Output the [X, Y] coordinate of the center of the cell containing the given text.  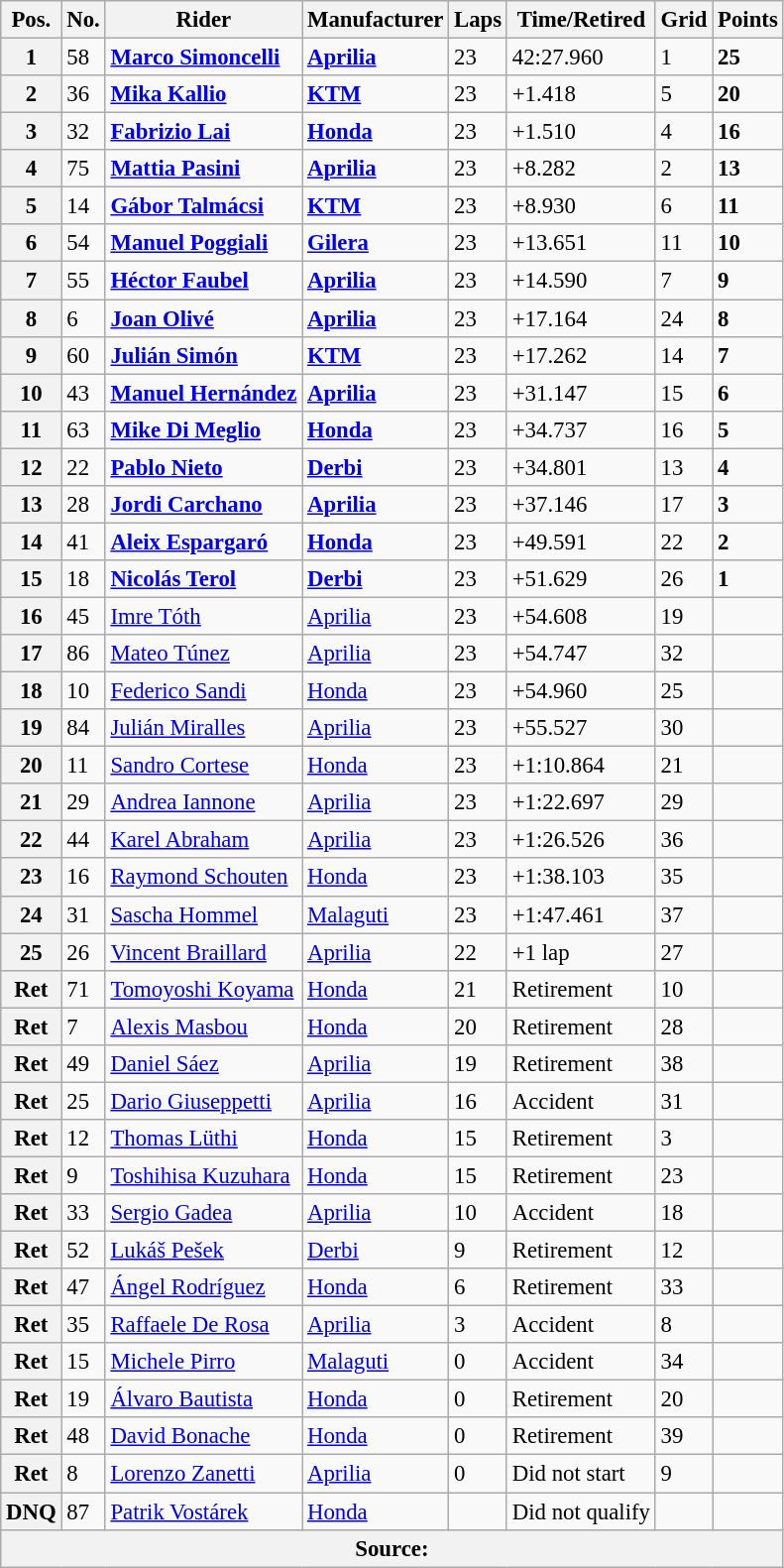
Federico Sandi [204, 691]
+8.282 [581, 169]
Points [747, 20]
Did not start [581, 1474]
Álvaro Bautista [204, 1399]
Nicolás Terol [204, 579]
Gábor Talmácsi [204, 206]
86 [83, 654]
42:27.960 [581, 58]
Andrea Iannone [204, 802]
Gilera [376, 243]
+31.147 [581, 393]
DNQ [32, 1511]
55 [83, 281]
+17.164 [581, 318]
+54.747 [581, 654]
Time/Retired [581, 20]
Manufacturer [376, 20]
Manuel Hernández [204, 393]
44 [83, 840]
Dario Giuseppetti [204, 1101]
39 [684, 1437]
+54.608 [581, 616]
Imre Tóth [204, 616]
Sascha Hommel [204, 914]
Ángel Rodríguez [204, 1287]
Alexis Masbou [204, 1026]
48 [83, 1437]
Did not qualify [581, 1511]
Sergio Gadea [204, 1213]
Laps [478, 20]
Sandro Cortese [204, 766]
Thomas Lüthi [204, 1139]
+1:22.697 [581, 802]
Mateo Túnez [204, 654]
+1:47.461 [581, 914]
Mike Di Meglio [204, 429]
58 [83, 58]
Patrik Vostárek [204, 1511]
Lukáš Pešek [204, 1251]
Pablo Nieto [204, 467]
Julián Miralles [204, 728]
Rider [204, 20]
Source: [392, 1548]
+17.262 [581, 355]
+34.801 [581, 467]
Raffaele De Rosa [204, 1325]
+1.418 [581, 94]
Vincent Braillard [204, 952]
Lorenzo Zanetti [204, 1474]
45 [83, 616]
87 [83, 1511]
38 [684, 1064]
52 [83, 1251]
Marco Simoncelli [204, 58]
David Bonache [204, 1437]
Joan Olivé [204, 318]
Julián Simón [204, 355]
30 [684, 728]
+1.510 [581, 132]
60 [83, 355]
No. [83, 20]
Tomoyoshi Koyama [204, 989]
+1:10.864 [581, 766]
37 [684, 914]
27 [684, 952]
47 [83, 1287]
+51.629 [581, 579]
Pos. [32, 20]
+37.146 [581, 505]
Daniel Sáez [204, 1064]
+8.930 [581, 206]
+1:26.526 [581, 840]
+13.651 [581, 243]
+14.590 [581, 281]
Grid [684, 20]
49 [83, 1064]
Raymond Schouten [204, 878]
+49.591 [581, 542]
Héctor Faubel [204, 281]
54 [83, 243]
Michele Pirro [204, 1362]
+54.960 [581, 691]
Mika Kallio [204, 94]
Fabrizio Lai [204, 132]
75 [83, 169]
Karel Abraham [204, 840]
+1 lap [581, 952]
Aleix Espargaró [204, 542]
63 [83, 429]
+1:38.103 [581, 878]
84 [83, 728]
Jordi Carchano [204, 505]
71 [83, 989]
34 [684, 1362]
+55.527 [581, 728]
Toshihisa Kuzuhara [204, 1175]
Mattia Pasini [204, 169]
43 [83, 393]
+34.737 [581, 429]
Manuel Poggiali [204, 243]
41 [83, 542]
